Search for the cell housing the specified text and yield its (X, Y) center coordinate. 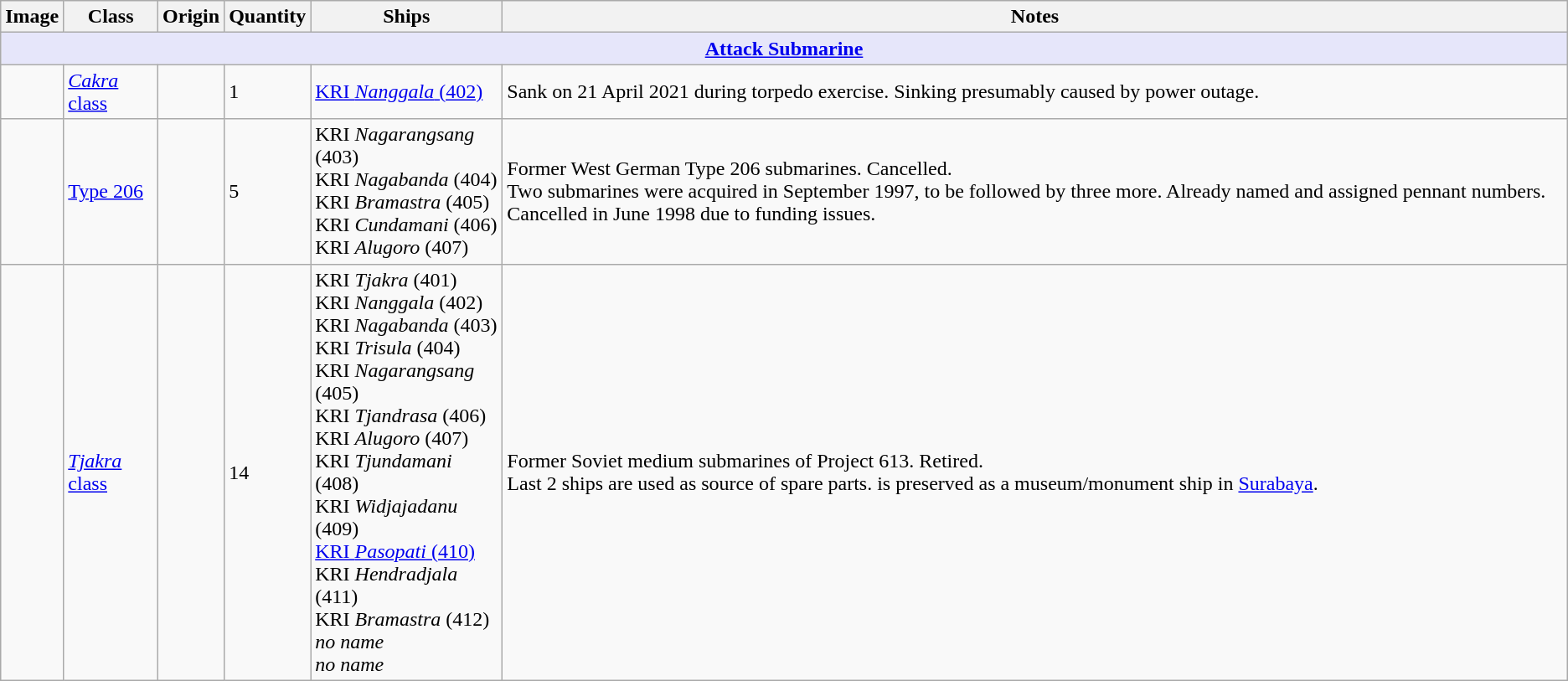
14 (268, 472)
KRI Nanggala (402) (407, 92)
Tjakra class (111, 472)
Sank on 21 April 2021 during torpedo exercise. Sinking presumably caused by power outage. (1035, 92)
Class (111, 17)
Ships (407, 17)
Origin (191, 17)
1 (268, 92)
Attack Submarine (784, 49)
5 (268, 191)
Notes (1035, 17)
Image (32, 17)
Quantity (268, 17)
Cakra class (111, 92)
KRI Nagarangsang (403) KRI Nagabanda (404) KRI Bramastra (405) KRI Cundamani (406) KRI Alugoro (407) (407, 191)
Type 206 (111, 191)
